Detect which cell encompasses the target text, then output its (X, Y) center coordinate. 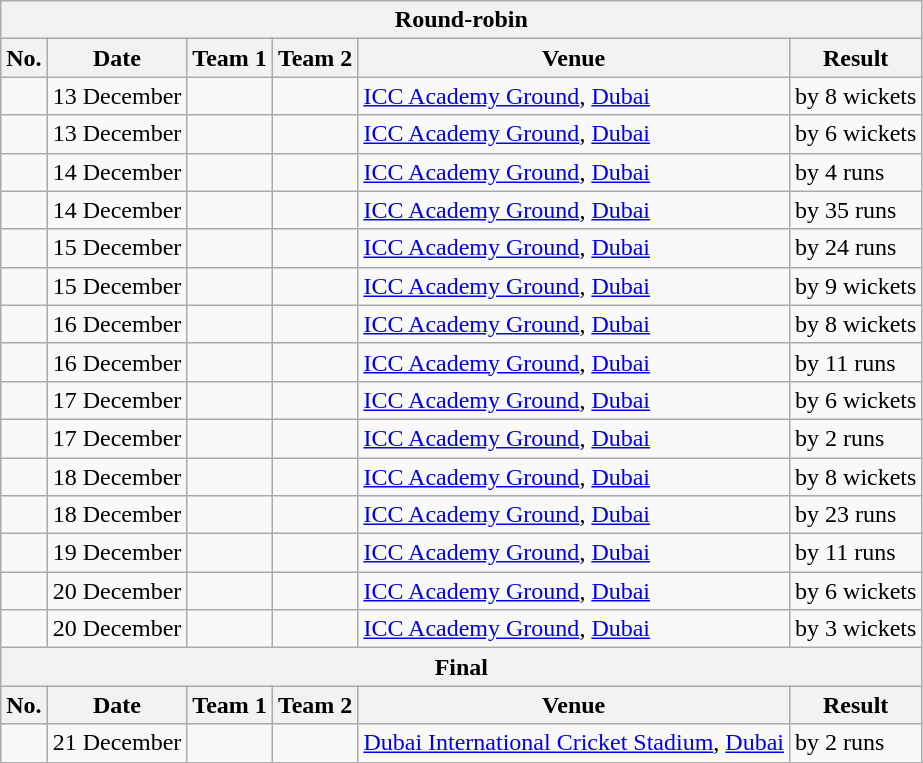
by 9 wickets (856, 286)
by 3 wickets (856, 629)
by 24 runs (856, 248)
by 23 runs (856, 515)
by 35 runs (856, 210)
Dubai International Cricket Stadium, Dubai (574, 743)
21 December (117, 743)
19 December (117, 553)
Final (462, 667)
Round-robin (462, 20)
by 4 runs (856, 172)
